Pinpoint the cell where the given text exists, returning its [x, y] midpoint coordinate. 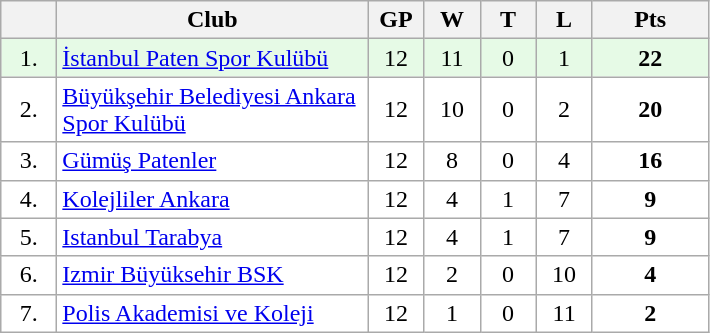
3. [29, 161]
Pts [650, 20]
T [508, 20]
1. [29, 58]
7. [29, 313]
Polis Akademisi ve Koleji [212, 313]
Club [212, 20]
5. [29, 237]
20 [650, 110]
8 [452, 161]
22 [650, 58]
GP [396, 20]
W [452, 20]
6. [29, 275]
Izmir Büyüksehir BSK [212, 275]
Kolejliler Ankara [212, 199]
Gümüş Patenler [212, 161]
İstanbul Paten Spor Kulübü [212, 58]
4. [29, 199]
Istanbul Tarabya [212, 237]
16 [650, 161]
L [564, 20]
2. [29, 110]
Büyükşehir Belediyesi Ankara Spor Kulübü [212, 110]
